Return [X, Y] of the center of cell containing provided text 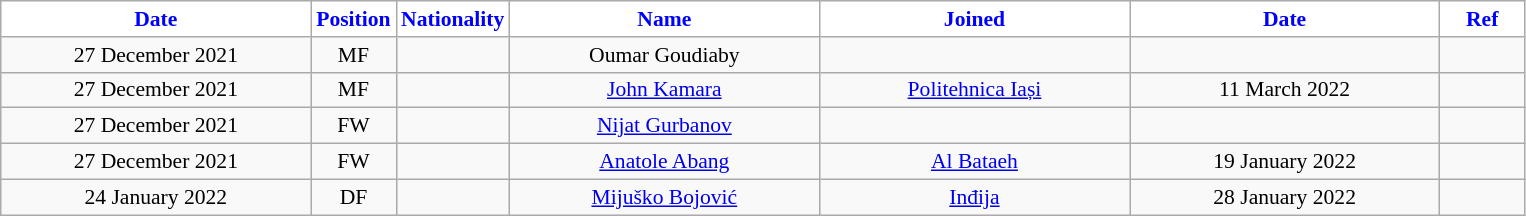
11 March 2022 [1285, 90]
Position [354, 19]
Al Bataeh [974, 162]
Anatole Abang [664, 162]
Mijuško Bojović [664, 197]
24 January 2022 [156, 197]
Oumar Goudiaby [664, 55]
Nationality [452, 19]
DF [354, 197]
19 January 2022 [1285, 162]
Nijat Gurbanov [664, 126]
Inđija [974, 197]
Politehnica Iași [974, 90]
28 January 2022 [1285, 197]
Ref [1482, 19]
Joined [974, 19]
John Kamara [664, 90]
Name [664, 19]
